Return (x, y) of the center of cell containing provided text 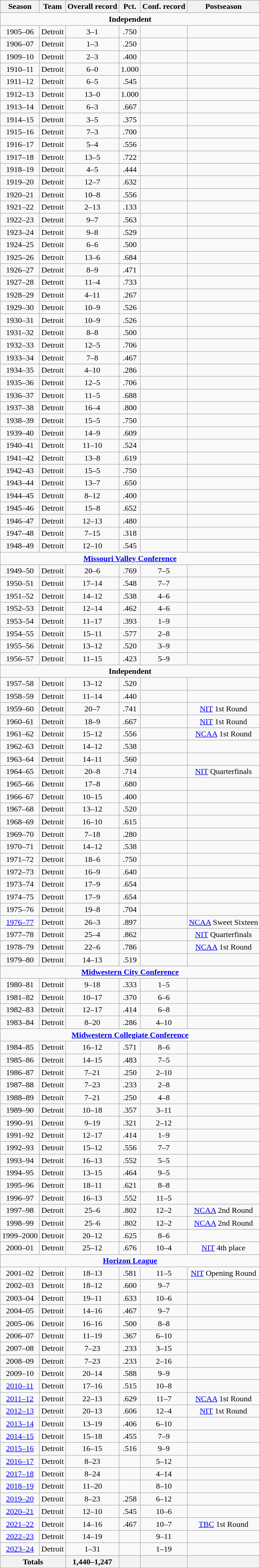
.640 (130, 872)
3–15 (164, 1348)
2–13 (92, 207)
.548 (130, 584)
NIT 4th place (223, 1248)
1936–37 (20, 395)
1905–06 (20, 32)
9–8 (92, 232)
1929–30 (20, 307)
.786 (130, 947)
.462 (130, 609)
1938–39 (20, 420)
1948–49 (20, 546)
1967–68 (20, 809)
1934–35 (20, 370)
1913–14 (20, 107)
.615 (130, 822)
2015–16 (20, 1449)
1912–13 (20, 94)
1–19 (164, 1549)
18–12 (92, 1286)
.897 (130, 922)
10–15 (92, 797)
.862 (130, 934)
1988–89 (20, 1098)
1989–90 (20, 1110)
1935–36 (20, 383)
18–11 (92, 1185)
1984–85 (20, 1047)
.606 (130, 1411)
.321 (130, 1123)
2009–10 (20, 1374)
1941–42 (20, 458)
6–8 (164, 1010)
1991–92 (20, 1135)
1957–58 (20, 684)
.688 (130, 395)
1975–76 (20, 909)
2001–02 (20, 1273)
6–0 (92, 69)
13–15 (92, 1173)
Horizon League (130, 1261)
Pct. (130, 7)
1985–86 (20, 1060)
2–16 (164, 1361)
6–3 (92, 107)
5–4 (92, 144)
.629 (130, 1399)
Missouri Valley Conference (130, 558)
.280 (130, 834)
Midwestern City Conference (130, 972)
.440 (130, 696)
TBC 1st Round (223, 1524)
13–5 (92, 157)
.560 (130, 759)
1926–27 (20, 270)
.650 (130, 483)
.357 (130, 1110)
.769 (130, 571)
.406 (130, 1424)
1952–53 (20, 609)
Postseason (223, 7)
1965–66 (20, 784)
9–18 (92, 985)
.700 (130, 132)
1994–95 (20, 1173)
1932–33 (20, 345)
2000–01 (20, 1248)
2013–14 (20, 1424)
1954–55 (20, 634)
.741 (130, 709)
14–13 (92, 960)
.577 (130, 634)
.625 (130, 1236)
3–9 (164, 646)
14–9 (92, 433)
7–3 (92, 132)
1909–10 (20, 57)
1959–60 (20, 709)
.455 (130, 1436)
1981–82 (20, 997)
1927–28 (20, 282)
15–8 (92, 508)
1999–2000 (20, 1236)
1978–79 (20, 947)
11–4 (92, 282)
.571 (130, 1047)
.367 (130, 1336)
1980–81 (20, 985)
13–8 (92, 458)
1966–67 (20, 797)
4–11 (92, 295)
1983–84 (20, 1022)
10–17 (92, 997)
.684 (130, 257)
1917–18 (20, 157)
1996–97 (20, 1198)
1963–64 (20, 759)
12–4 (164, 1411)
12–13 (92, 521)
2011–12 (20, 1399)
1982–83 (20, 1010)
11–10 (92, 445)
2016–17 (20, 1461)
7–15 (92, 533)
5–9 (164, 659)
1940–41 (20, 445)
1–31 (92, 1549)
8–10 (164, 1486)
.619 (130, 458)
1997–98 (20, 1211)
8–12 (92, 496)
25–12 (92, 1248)
11–20 (92, 1486)
1977–78 (20, 934)
.258 (130, 1499)
1986–87 (20, 1072)
10–4 (164, 1248)
1937–38 (20, 408)
22–6 (92, 947)
1979–80 (20, 960)
16–16 (92, 1323)
14–11 (92, 759)
.588 (130, 1374)
2–10 (164, 1072)
.680 (130, 784)
2018–19 (20, 1486)
1930–31 (20, 320)
8–9 (92, 270)
1944–45 (20, 496)
11–14 (92, 696)
3–1 (92, 32)
1961–62 (20, 734)
.800 (130, 408)
1–5 (164, 985)
1942–43 (20, 470)
.563 (130, 220)
3–11 (164, 1110)
1992–93 (20, 1148)
.471 (130, 270)
1928–29 (20, 295)
2023–24 (20, 1549)
.267 (130, 295)
19–8 (92, 909)
1956–57 (20, 659)
.375 (130, 119)
4–8 (164, 1098)
26–3 (92, 922)
1943–44 (20, 483)
1947–48 (20, 533)
.519 (130, 960)
15–11 (92, 634)
.515 (130, 1386)
1993–94 (20, 1160)
16–15 (92, 1449)
.133 (130, 207)
18–6 (92, 859)
14–15 (92, 1060)
.609 (130, 433)
1–3 (92, 44)
1964–65 (20, 772)
Team (53, 7)
20–6 (92, 571)
2014–15 (20, 1436)
.480 (130, 521)
3–5 (92, 119)
1915–16 (20, 132)
1933–34 (20, 357)
2–3 (92, 57)
1951–52 (20, 596)
1946–47 (20, 521)
1974–75 (20, 897)
.333 (130, 985)
20–7 (92, 709)
1970–71 (20, 847)
13–19 (92, 1424)
11–15 (92, 659)
12–7 (92, 182)
1998–99 (20, 1223)
5–5 (164, 1160)
16–9 (92, 872)
1972–73 (20, 872)
1990–91 (20, 1123)
2006–07 (20, 1336)
13–0 (92, 94)
.633 (130, 1298)
1960–61 (20, 721)
1920–21 (20, 195)
20–8 (92, 772)
9–11 (164, 1536)
9–5 (164, 1173)
1925–26 (20, 257)
15–18 (92, 1436)
1973–74 (20, 884)
.529 (130, 232)
2020–21 (20, 1511)
1976–77 (20, 922)
1924–25 (20, 245)
11–17 (92, 621)
Midwestern Collegiate Conference (130, 1035)
1945–46 (20, 508)
1910–11 (20, 69)
.676 (130, 1248)
11–19 (92, 1336)
18–9 (92, 721)
.393 (130, 621)
14–19 (92, 1536)
.621 (130, 1185)
.652 (130, 508)
Season (20, 7)
1916–17 (20, 144)
7–8 (92, 357)
2004–05 (20, 1311)
.483 (130, 1060)
Conf. record (164, 7)
4–5 (92, 170)
2003–04 (20, 1298)
2005–06 (20, 1323)
4–14 (164, 1474)
19–11 (92, 1298)
1918–19 (20, 170)
13–6 (92, 257)
7–9 (164, 1436)
2021–22 (20, 1524)
11–7 (164, 1399)
1939–40 (20, 433)
1922–23 (20, 220)
2008–09 (20, 1361)
1962–63 (20, 746)
2–12 (164, 1123)
1958–59 (20, 696)
1921–22 (20, 207)
NIT Opening Round (223, 1273)
2022–23 (20, 1536)
.464 (130, 1173)
17–8 (92, 784)
1953–54 (20, 621)
5–12 (164, 1461)
NCAA Sweet Sixteen (223, 922)
22–13 (92, 1399)
1971–72 (20, 859)
1931–32 (20, 332)
6–5 (92, 82)
.581 (130, 1273)
2017–18 (20, 1474)
2019–20 (20, 1499)
8–24 (92, 1474)
20–13 (92, 1411)
1968–69 (20, 822)
16–4 (92, 408)
2002–03 (20, 1286)
1906–07 (20, 44)
Totals (33, 1561)
1987–88 (20, 1085)
1,440–1,247 (92, 1561)
18–13 (92, 1273)
.444 (130, 170)
6–12 (164, 1499)
1955–56 (20, 646)
2010–11 (20, 1386)
12–14 (92, 609)
17–14 (92, 584)
1949–50 (20, 571)
.516 (130, 1449)
7–18 (92, 834)
.632 (130, 182)
1995–96 (20, 1185)
.714 (130, 772)
2012–13 (20, 1411)
1969–70 (20, 834)
20–14 (92, 1374)
.733 (130, 282)
13–7 (92, 483)
20–12 (92, 1236)
16–12 (92, 1047)
.524 (130, 445)
1914–15 (20, 119)
.722 (130, 157)
.704 (130, 909)
1923–24 (20, 232)
.370 (130, 997)
25–4 (92, 934)
17–16 (92, 1386)
1919–20 (20, 182)
10–7 (164, 1524)
10–18 (92, 1110)
1911–12 (20, 82)
2007–08 (20, 1348)
9–19 (92, 1123)
.423 (130, 659)
Overall record (92, 7)
.600 (130, 1286)
1950–51 (20, 584)
8–20 (92, 1022)
16–10 (92, 822)
.318 (130, 533)
